Identify which cell holds the provided text, then report its [x, y] central coordinate. 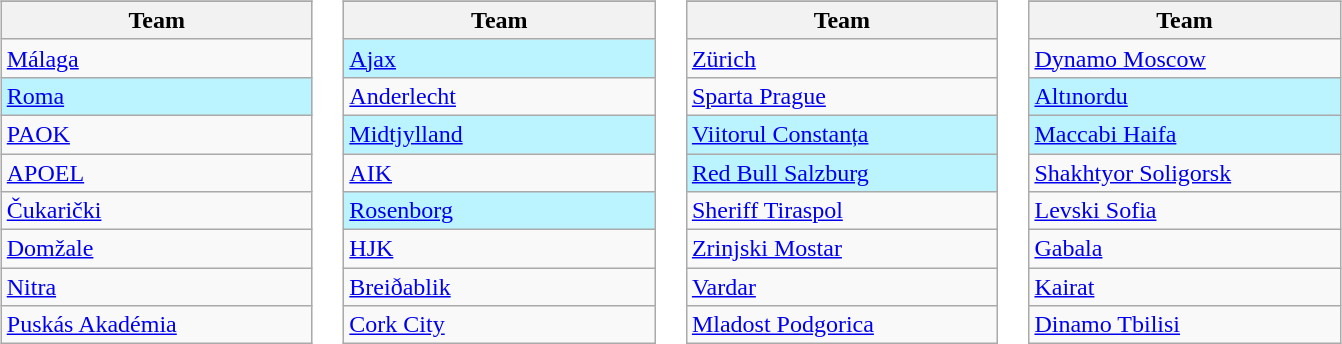
Midtjylland [500, 134]
Sheriff Tiraspol [842, 211]
Dinamo Tbilisi [1184, 325]
Kairat [1184, 287]
Viitorul Constanța [842, 134]
Mladost Podgorica [842, 325]
PAOK [156, 134]
Vardar [842, 287]
Breiðablik [500, 287]
Zürich [842, 58]
Nitra [156, 287]
Puskás Akadémia [156, 325]
Maccabi Haifa [1184, 134]
APOEL [156, 173]
Ajax [500, 58]
HJK [500, 249]
Shakhtyor Soligorsk [1184, 173]
Čukarički [156, 211]
Altınordu [1184, 96]
Sparta Prague [842, 96]
Roma [156, 96]
Rosenborg [500, 211]
Cork City [500, 325]
Domžale [156, 249]
Levski Sofia [1184, 211]
Zrinjski Mostar [842, 249]
Dynamo Moscow [1184, 58]
Málaga [156, 58]
Red Bull Salzburg [842, 173]
Anderlecht [500, 96]
Gabala [1184, 249]
AIK [500, 173]
